For the text-containing cell, return its midpoint in (X, Y) coordinate format. 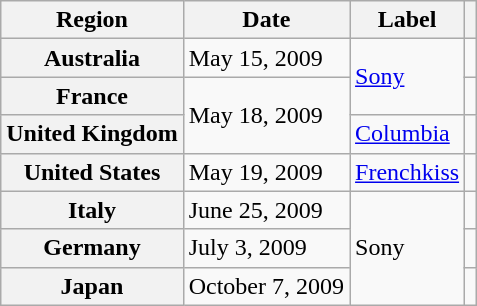
Japan (92, 286)
Italy (92, 210)
Date (266, 20)
Germany (92, 248)
France (92, 96)
United Kingdom (92, 134)
Australia (92, 58)
May 18, 2009 (266, 115)
October 7, 2009 (266, 286)
Frenchkiss (408, 172)
Columbia (408, 134)
Label (408, 20)
July 3, 2009 (266, 248)
June 25, 2009 (266, 210)
May 15, 2009 (266, 58)
Region (92, 20)
United States (92, 172)
May 19, 2009 (266, 172)
